Output the [x, y] coordinate of the center of the cell containing the given text.  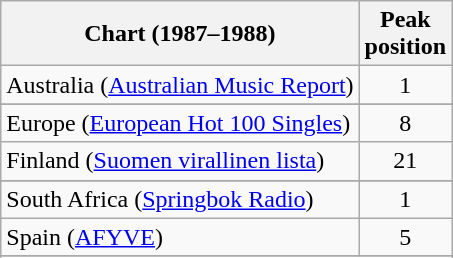
21 [405, 161]
Spain (AFYVE) [180, 237]
8 [405, 123]
Chart (1987–1988) [180, 34]
Australia (Australian Music Report) [180, 85]
Finland (Suomen virallinen lista) [180, 161]
Europe (European Hot 100 Singles) [180, 123]
South Africa (Springbok Radio) [180, 199]
Peakposition [405, 34]
5 [405, 237]
